Pinpoint the cell where the given text exists, returning its (x, y) midpoint coordinate. 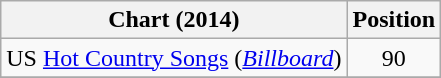
Position (394, 20)
90 (394, 58)
Chart (2014) (174, 20)
US Hot Country Songs (Billboard) (174, 58)
